From the cell containing the given text, extract its center point as (x, y) coordinate. 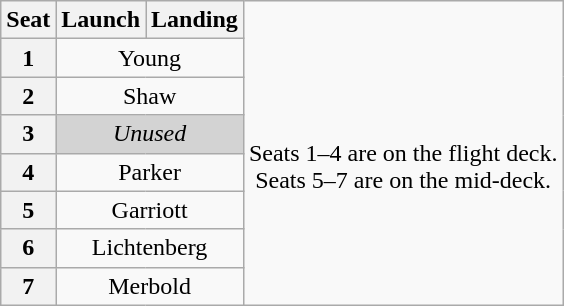
Merbold (150, 286)
6 (28, 248)
5 (28, 210)
Seats 1–4 are on the flight deck.Seats 5–7 are on the mid-deck. (403, 153)
2 (28, 96)
4 (28, 172)
Young (150, 58)
Landing (195, 20)
1 (28, 58)
Shaw (150, 96)
3 (28, 134)
Launch (101, 20)
Lichtenberg (150, 248)
Parker (150, 172)
Garriott (150, 210)
Unused (150, 134)
Seat (28, 20)
7 (28, 286)
